Locate the cell with the specified text and output its (x, y) center coordinate. 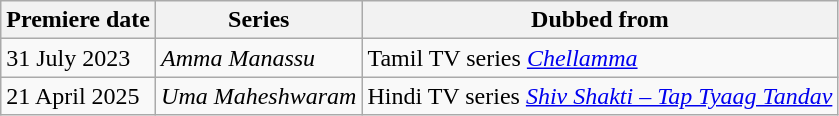
21 April 2025 (78, 96)
31 July 2023 (78, 58)
Tamil TV series Chellamma (600, 58)
Hindi TV series Shiv Shakti – Tap Tyaag Tandav (600, 96)
Dubbed from (600, 20)
Series (259, 20)
Uma Maheshwaram (259, 96)
Premiere date (78, 20)
Amma Manassu (259, 58)
